Extract the (X, Y) coordinate from the center of the cell holding the provided text.  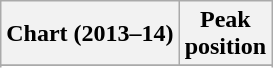
Peakposition (225, 34)
Chart (2013–14) (90, 34)
